Pinpoint the cell where the given text exists, returning its [X, Y] midpoint coordinate. 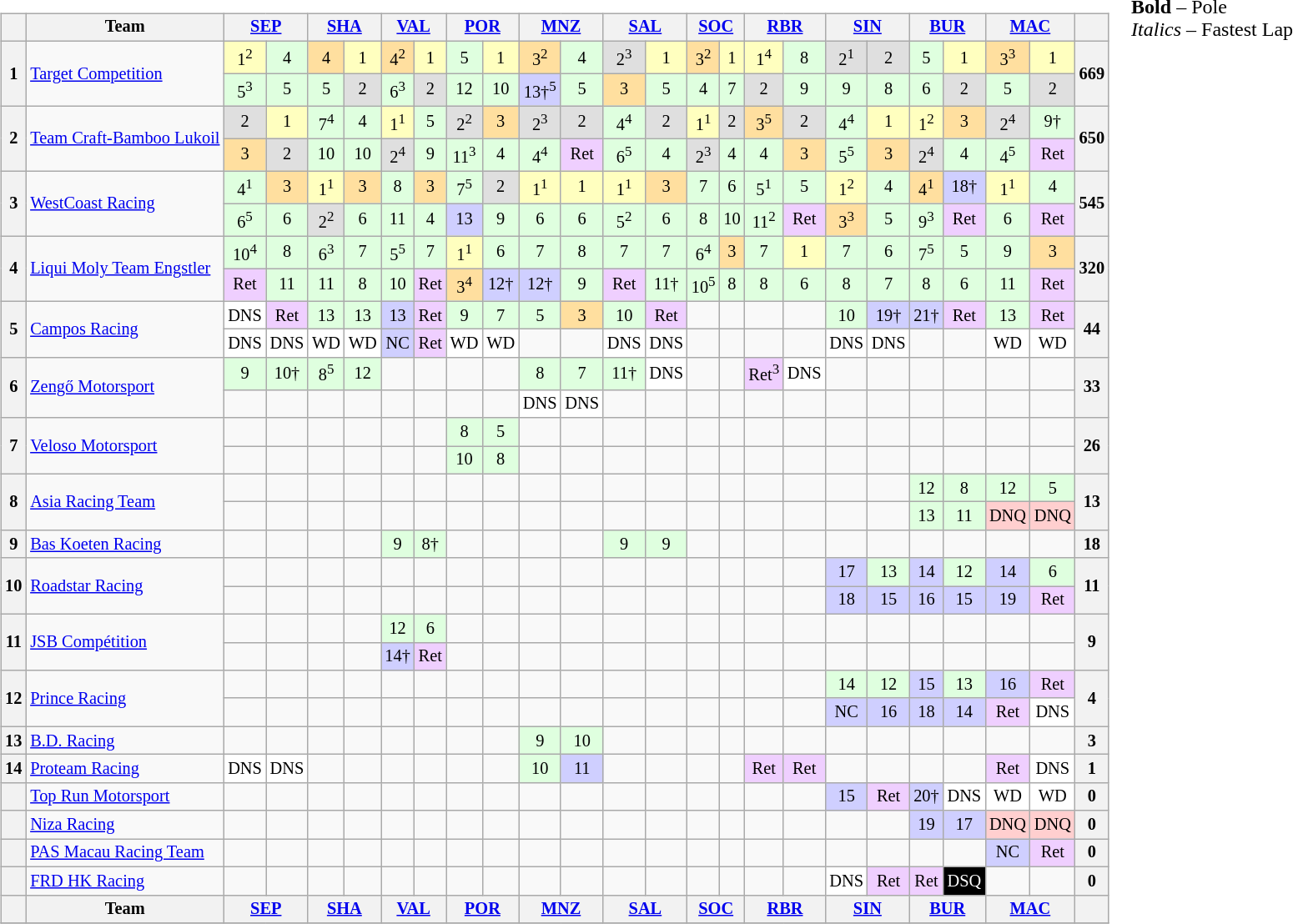
34 [465, 285]
9† [1053, 122]
Top Run Motorsport [125, 796]
21 [846, 57]
Team Craft-Bamboo Lukoil [125, 138]
JSB Compétition [125, 642]
112 [763, 220]
13†5 [540, 90]
52 [624, 220]
WestCoast Racing [125, 203]
74 [326, 122]
85 [326, 374]
19† [888, 315]
64 [704, 252]
Liqui Moly Team Engstler [125, 269]
Bas Koeten Racing [125, 544]
113 [465, 155]
PAS Macau Racing Team [125, 853]
Target Competition [125, 73]
45 [1008, 155]
93 [926, 220]
669 [1092, 73]
53 [244, 90]
105 [704, 285]
8† [430, 544]
FRD HK Racing [125, 881]
51 [763, 187]
26 [1092, 445]
Proteam Racing [125, 769]
42 [397, 57]
Ret3 [763, 374]
Roadstar Racing [125, 585]
10† [287, 374]
650 [1092, 138]
320 [1092, 269]
14† [397, 656]
Campos Racing [125, 329]
104 [244, 252]
35 [763, 122]
18† [964, 187]
545 [1092, 203]
21† [926, 315]
B.D. Racing [125, 741]
Prince Racing [125, 699]
Asia Racing Team [125, 502]
20† [926, 796]
Veloso Motorsport [125, 445]
DSQ [964, 881]
Niza Racing [125, 825]
Zengő Motorsport [125, 387]
